From the cell containing the given text, extract its center point as (X, Y) coordinate. 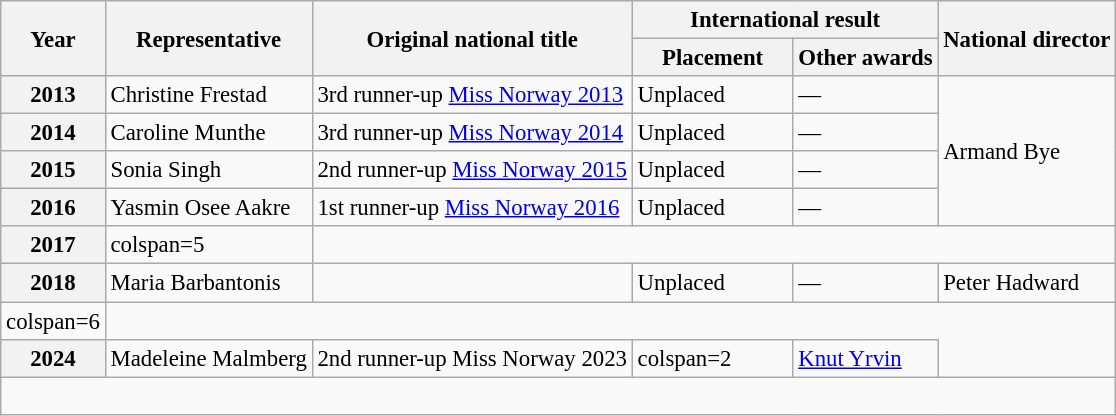
International result (785, 20)
Representative (208, 38)
Caroline Munthe (208, 133)
National director (1027, 38)
2nd runner-up Miss Norway 2023 (472, 358)
Original national title (472, 38)
Sonia Singh (208, 170)
Christine Frestad (208, 95)
Madeleine Malmberg (208, 358)
1st runner-up Miss Norway 2016 (472, 208)
Armand Bye (1027, 151)
2nd runner-up Miss Norway 2015 (472, 170)
Knut Yrvin (866, 358)
2016 (53, 208)
Other awards (866, 58)
Peter Hadward (1027, 283)
Placement (712, 58)
colspan=2 (712, 358)
colspan=5 (208, 245)
2017 (53, 245)
3rd runner-up Miss Norway 2014 (472, 133)
2015 (53, 170)
Year (53, 38)
colspan=6 (53, 321)
Maria Barbantonis (208, 283)
2018 (53, 283)
2013 (53, 95)
3rd runner-up Miss Norway 2013 (472, 95)
Yasmin Osee Aakre (208, 208)
2024 (53, 358)
2014 (53, 133)
